Extract the [x, y] coordinate from the center of the cell holding the provided text.  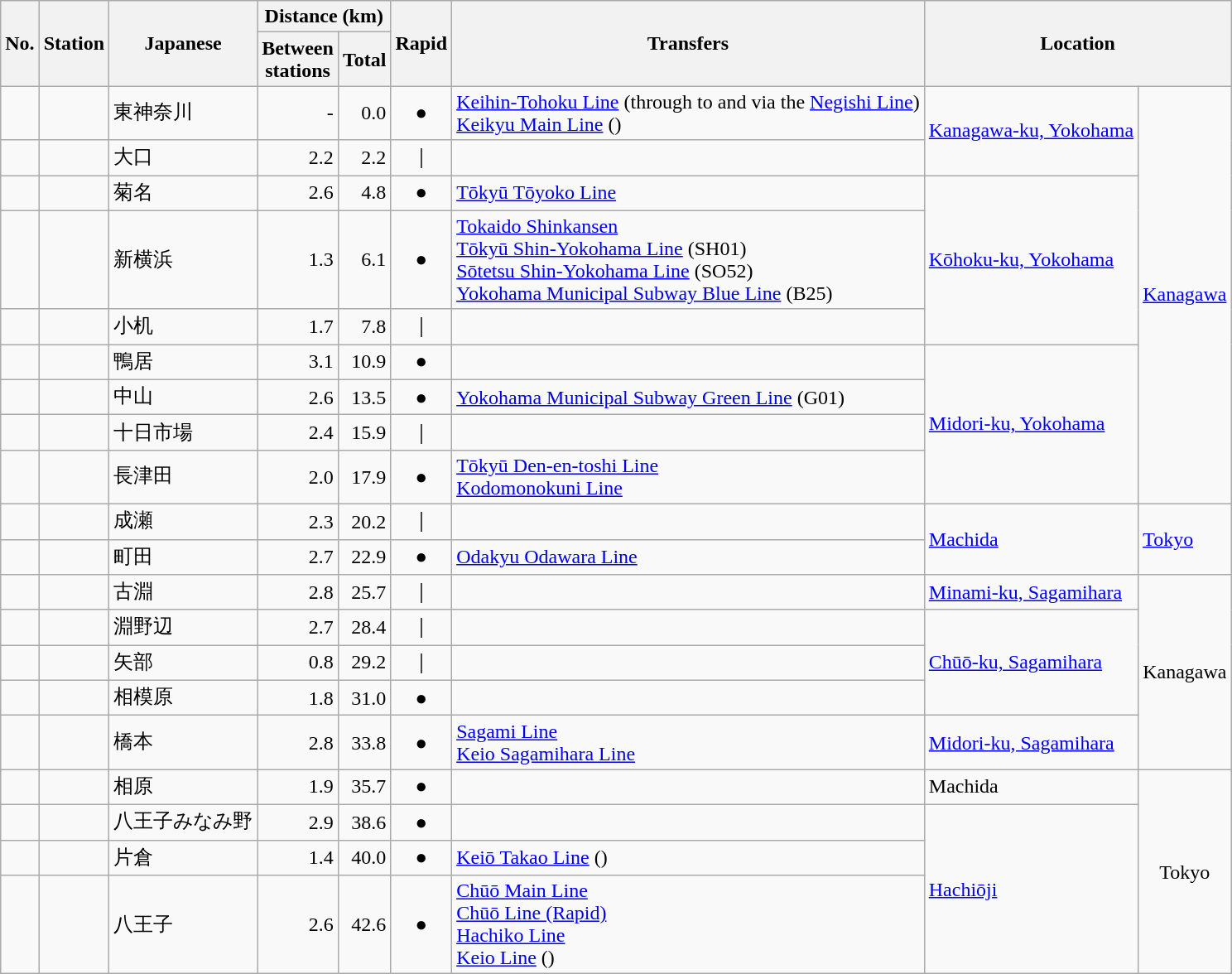
0.0 [364, 113]
Station [74, 43]
橋本 [184, 742]
No. [20, 43]
大口 [184, 157]
2.3 [298, 522]
28.4 [364, 628]
1.3 [298, 260]
Minami-ku, Sagamihara [1031, 593]
40.0 [364, 858]
Distance (km) [325, 17]
Location [1078, 43]
Transfers [689, 43]
Japanese [184, 43]
35.7 [364, 787]
25.7 [364, 593]
Midori-ku, Yokohama [1031, 424]
10.9 [364, 363]
長津田 [184, 477]
Chūō-ku, Sagamihara [1031, 663]
Sagami Line Keio Sagamihara Line [689, 742]
3.1 [298, 363]
31.0 [364, 697]
菊名 [184, 194]
小机 [184, 326]
中山 [184, 398]
17.9 [364, 477]
7.8 [364, 326]
Hachiōji [1031, 889]
十日市場 [184, 432]
1.9 [298, 787]
新横浜 [184, 260]
Tōkyū Den-en-toshi Line Kodomonokuni Line [689, 477]
2.4 [298, 432]
Odakyu Odawara Line [689, 557]
1.8 [298, 697]
20.2 [364, 522]
片倉 [184, 858]
Tokaido Shinkansen Tōkyū Shin-Yokohama Line (SH01) Sōtetsu Shin-Yokohama Line (SO52) Yokohama Municipal Subway Blue Line (B25) [689, 260]
古淵 [184, 593]
Keihin-Tohoku Line (through to and via the Negishi Line) Keikyu Main Line () [689, 113]
29.2 [364, 663]
矢部 [184, 663]
Betweenstations [298, 60]
Midori-ku, Sagamihara [1031, 742]
町田 [184, 557]
33.8 [364, 742]
鴨居 [184, 363]
6.1 [364, 260]
Yokohama Municipal Subway Green Line (G01) [689, 398]
Keiō Takao Line () [689, 858]
相原 [184, 787]
13.5 [364, 398]
0.8 [298, 663]
38.6 [364, 822]
2.9 [298, 822]
Total [364, 60]
22.9 [364, 557]
Kōhoku-ku, Yokohama [1031, 260]
相模原 [184, 697]
1.7 [298, 326]
Tōkyū Tōyoko Line [689, 194]
淵野辺 [184, 628]
Chūō Main Line Chūō Line (Rapid) Hachiko Line Keio Line () [689, 924]
2.0 [298, 477]
- [298, 113]
東神奈川 [184, 113]
Kanagawa-ku, Yokohama [1031, 131]
Rapid [421, 43]
42.6 [364, 924]
4.8 [364, 194]
八王子 [184, 924]
成瀬 [184, 522]
15.9 [364, 432]
八王子みなみ野 [184, 822]
1.4 [298, 858]
